Extract the (x, y) coordinate from the center of the cell holding the provided text.  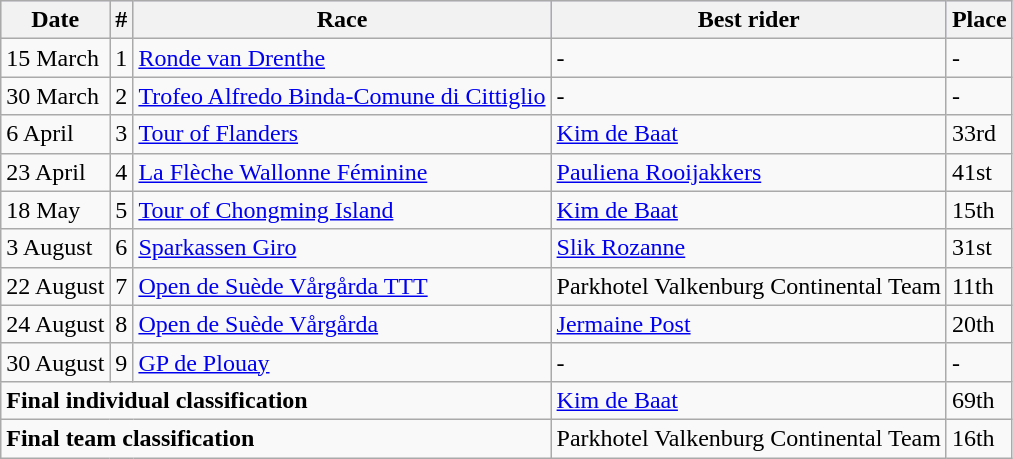
7 (122, 286)
16th (979, 438)
Place (979, 20)
9 (122, 362)
6 April (56, 134)
6 (122, 248)
Slik Rozanne (748, 248)
33rd (979, 134)
# (122, 20)
69th (979, 400)
11th (979, 286)
Ronde van Drenthe (342, 58)
30 March (56, 96)
41st (979, 172)
15 March (56, 58)
Date (56, 20)
Open de Suède Vårgårda (342, 324)
Jermaine Post (748, 324)
30 August (56, 362)
Tour of Chongming Island (342, 210)
Trofeo Alfredo Binda-Comune di Cittiglio (342, 96)
GP de Plouay (342, 362)
Open de Suède Vårgårda TTT (342, 286)
15th (979, 210)
Best rider (748, 20)
22 August (56, 286)
Final team classification (276, 438)
3 (122, 134)
24 August (56, 324)
3 August (56, 248)
Final individual classification (276, 400)
4 (122, 172)
La Flèche Wallonne Féminine (342, 172)
31st (979, 248)
8 (122, 324)
2 (122, 96)
5 (122, 210)
20th (979, 324)
Pauliena Rooijakkers (748, 172)
18 May (56, 210)
Tour of Flanders (342, 134)
Sparkassen Giro (342, 248)
1 (122, 58)
23 April (56, 172)
Race (342, 20)
